Output the (X, Y) coordinate of the center of the cell containing the given text.  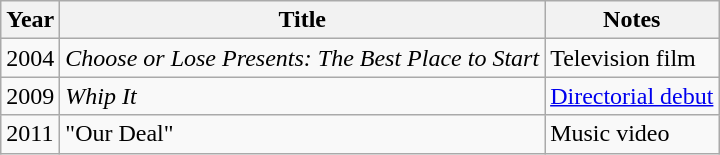
2004 (30, 58)
2011 (30, 134)
"Our Deal" (302, 134)
Television film (632, 58)
Year (30, 20)
2009 (30, 96)
Whip It (302, 96)
Title (302, 20)
Choose or Lose Presents: The Best Place to Start (302, 58)
Notes (632, 20)
Music video (632, 134)
Directorial debut (632, 96)
